Pinpoint the cell where the given text exists, returning its (X, Y) midpoint coordinate. 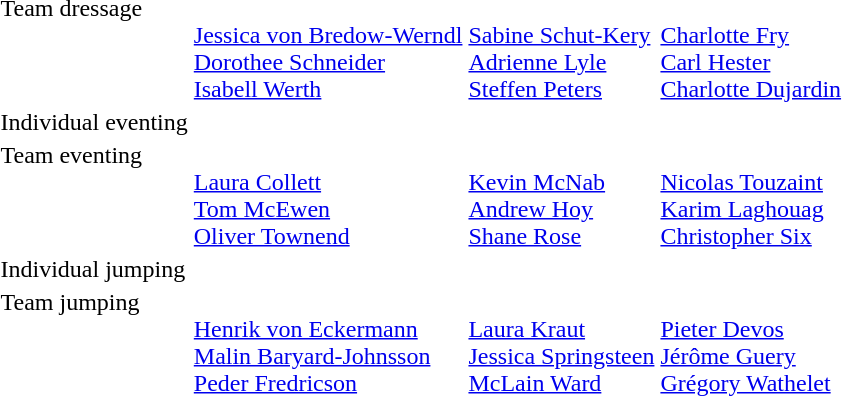
Laura CollettTom McEwenOliver Townend (328, 196)
Kevin McNabAndrew HoyShane Rose (562, 196)
